Find where the given text appears and provide that cell's center as (X, Y) coordinate. 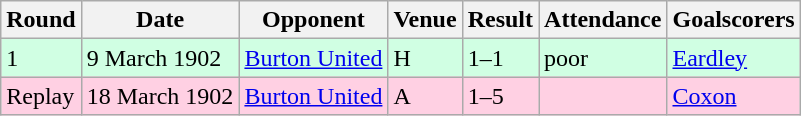
1–1 (500, 58)
Date (160, 20)
Round (41, 20)
Attendance (603, 20)
H (425, 58)
Coxon (734, 96)
1–5 (500, 96)
poor (603, 58)
Result (500, 20)
Eardley (734, 58)
1 (41, 58)
Goalscorers (734, 20)
Replay (41, 96)
9 March 1902 (160, 58)
A (425, 96)
Venue (425, 20)
18 March 1902 (160, 96)
Opponent (314, 20)
